Find where the given text appears and provide that cell's center as (X, Y) coordinate. 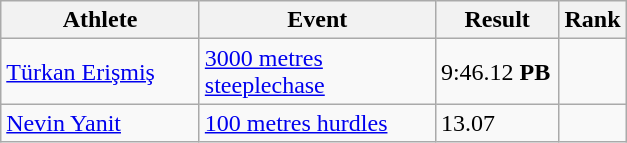
13.07 (497, 123)
Event (317, 20)
9:46.12 PB (497, 72)
Athlete (100, 20)
Nevin Yanit (100, 123)
Rank (592, 20)
Türkan Erişmiş (100, 72)
3000 metres steeplechase (317, 72)
100 metres hurdles (317, 123)
Result (497, 20)
